Provide the [X, Y] coordinate of the cell's center where the given text is located.  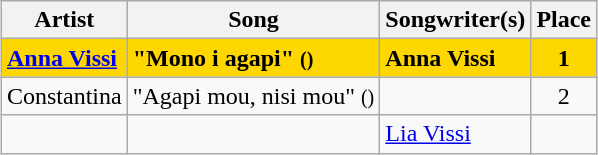
Song [254, 20]
Place [564, 20]
Artist [64, 20]
"Mono i agapi" () [254, 58]
1 [564, 58]
Constantina [64, 96]
2 [564, 96]
Lia Vissi [456, 134]
"Agapi mou, nisi mou" () [254, 96]
Songwriter(s) [456, 20]
